Detect which cell encompasses the target text, then output its [x, y] center coordinate. 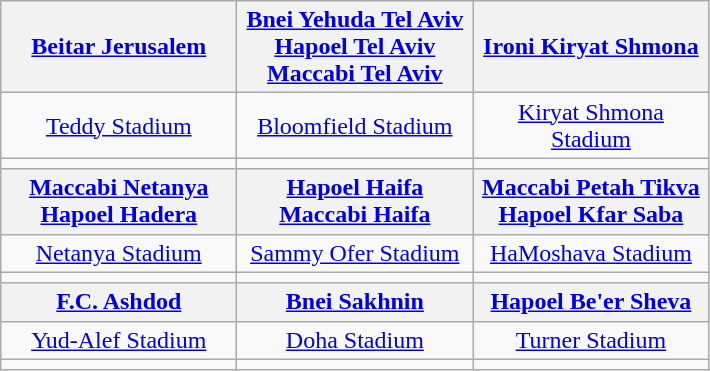
Bnei Sakhnin [355, 302]
Bloomfield Stadium [355, 126]
Bnei Yehuda Tel Aviv Hapoel Tel Aviv Maccabi Tel Aviv [355, 47]
Teddy Stadium [119, 126]
Hapoel Haifa Maccabi Haifa [355, 202]
Hapoel Be'er Sheva [591, 302]
Beitar Jerusalem [119, 47]
Maccabi Netanya Hapoel Hadera [119, 202]
Doha Stadium [355, 340]
Maccabi Petah Tikva Hapoel Kfar Saba [591, 202]
Ironi Kiryat Shmona [591, 47]
Kiryat Shmona Stadium [591, 126]
Turner Stadium [591, 340]
Netanya Stadium [119, 253]
Sammy Ofer Stadium [355, 253]
HaMoshava Stadium [591, 253]
F.C. Ashdod [119, 302]
Yud-Alef Stadium [119, 340]
